Capture the cell that displays the provided text and extract its [x, y] central coordinate. 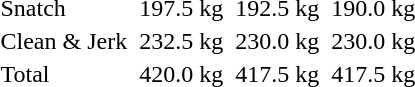
232.5 kg [182, 41]
230.0 kg [278, 41]
